Return (X, Y) of the center of cell containing provided text 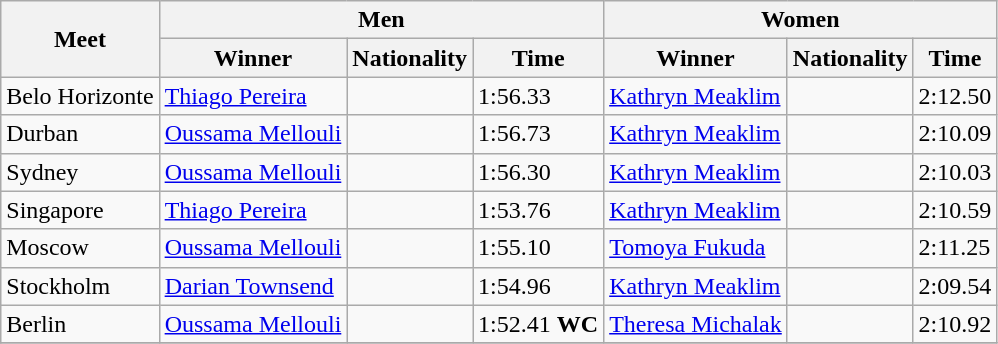
Theresa Michalak (696, 324)
Women (800, 20)
1:53.76 (538, 210)
1:56.30 (538, 172)
Berlin (80, 324)
Durban (80, 134)
2:10.09 (955, 134)
Stockholm (80, 286)
1:52.41 WC (538, 324)
Sydney (80, 172)
1:54.96 (538, 286)
2:11.25 (955, 248)
2:10.59 (955, 210)
1:56.33 (538, 96)
2:10.03 (955, 172)
2:12.50 (955, 96)
Tomoya Fukuda (696, 248)
Singapore (80, 210)
Moscow (80, 248)
2:09.54 (955, 286)
1:56.73 (538, 134)
Men (382, 20)
2:10.92 (955, 324)
Darian Townsend (253, 286)
Belo Horizonte (80, 96)
1:55.10 (538, 248)
Meet (80, 39)
